Output the (X, Y) coordinate of the center of the cell containing the given text.  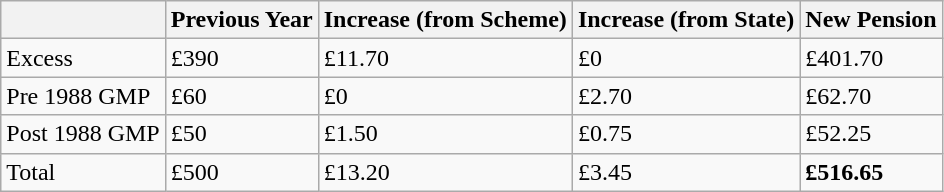
£60 (242, 96)
Excess (83, 58)
£1.50 (445, 134)
Previous Year (242, 20)
Increase (from State) (686, 20)
£516.65 (871, 172)
New Pension (871, 20)
Total (83, 172)
£2.70 (686, 96)
£50 (242, 134)
Post 1988 GMP (83, 134)
£500 (242, 172)
Pre 1988 GMP (83, 96)
£0.75 (686, 134)
£13.20 (445, 172)
£62.70 (871, 96)
£11.70 (445, 58)
£401.70 (871, 58)
£52.25 (871, 134)
£3.45 (686, 172)
Increase (from Scheme) (445, 20)
£390 (242, 58)
